For the text-containing cell, return its midpoint in (X, Y) coordinate format. 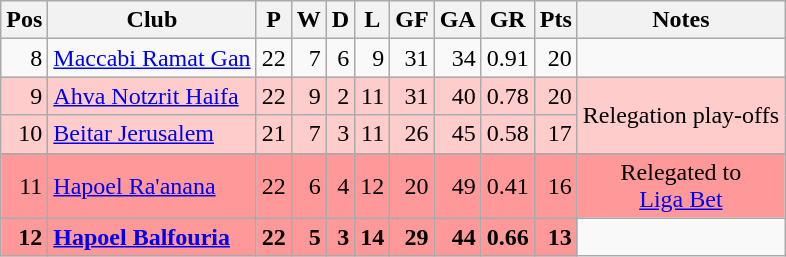
17 (556, 134)
34 (458, 58)
0.58 (508, 134)
0.41 (508, 186)
Hapoel Balfouria (152, 237)
Relegation play-offs (680, 115)
29 (412, 237)
Hapoel Ra'anana (152, 186)
0.78 (508, 96)
44 (458, 237)
P (274, 20)
GR (508, 20)
10 (24, 134)
0.66 (508, 237)
Pts (556, 20)
21 (274, 134)
5 (308, 237)
26 (412, 134)
40 (458, 96)
4 (340, 186)
16 (556, 186)
Club (152, 20)
14 (372, 237)
0.91 (508, 58)
Pos (24, 20)
GA (458, 20)
2 (340, 96)
Beitar Jerusalem (152, 134)
Maccabi Ramat Gan (152, 58)
8 (24, 58)
L (372, 20)
GF (412, 20)
Ahva Notzrit Haifa (152, 96)
Notes (680, 20)
13 (556, 237)
45 (458, 134)
Relegated toLiga Bet (680, 186)
D (340, 20)
49 (458, 186)
W (308, 20)
